Detect which cell encompasses the target text, then output its [X, Y] center coordinate. 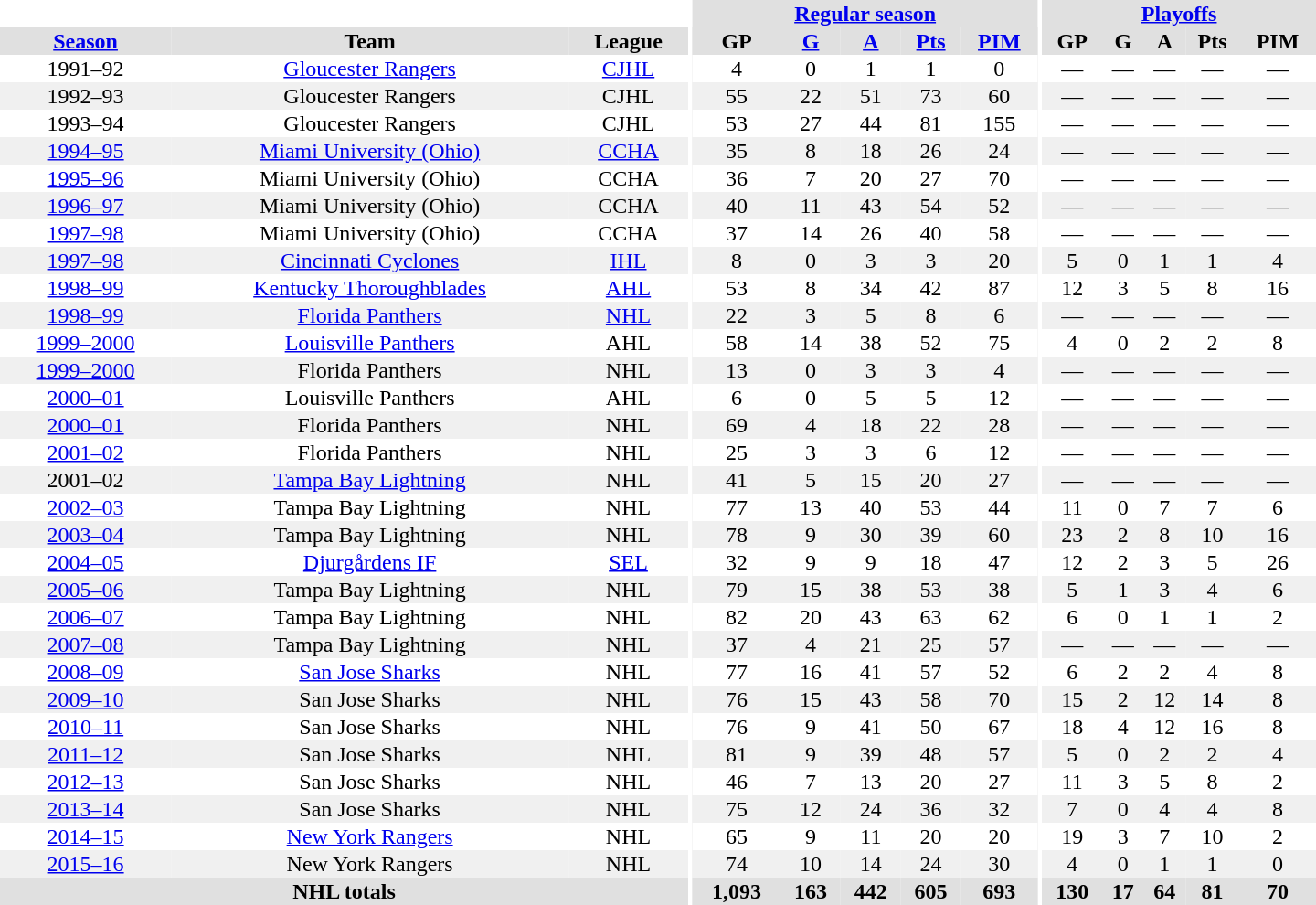
69 [737, 425]
48 [931, 754]
605 [931, 891]
League [629, 41]
2005–06 [86, 590]
2010–11 [86, 727]
2013–14 [86, 809]
1991–92 [86, 69]
82 [737, 617]
Cincinnati Cyclones [369, 261]
2004–05 [86, 562]
62 [999, 617]
63 [931, 617]
67 [999, 727]
55 [737, 96]
65 [737, 836]
42 [931, 288]
1996–97 [86, 206]
2015–16 [86, 864]
Season [86, 41]
1993–94 [86, 123]
Kentucky Thoroughblades [369, 288]
SEL [629, 562]
2002–03 [86, 507]
78 [737, 535]
2008–09 [86, 672]
87 [999, 288]
2011–12 [86, 754]
21 [871, 644]
51 [871, 96]
Djurgårdens IF [369, 562]
1992–93 [86, 96]
2009–10 [86, 699]
64 [1165, 891]
2014–15 [86, 836]
46 [737, 782]
442 [871, 891]
1995–96 [86, 178]
Team [369, 41]
79 [737, 590]
1994–95 [86, 151]
1,093 [737, 891]
130 [1072, 891]
2007–08 [86, 644]
47 [999, 562]
693 [999, 891]
155 [999, 123]
28 [999, 425]
50 [931, 727]
17 [1123, 891]
2003–04 [86, 535]
19 [1072, 836]
2006–07 [86, 617]
73 [931, 96]
Regular season [865, 14]
NHL totals [344, 891]
74 [737, 864]
163 [811, 891]
IHL [629, 261]
23 [1072, 535]
35 [737, 151]
54 [931, 206]
34 [871, 288]
2012–13 [86, 782]
Playoffs [1179, 14]
